Locate the cell with the specified text and output its [X, Y] center coordinate. 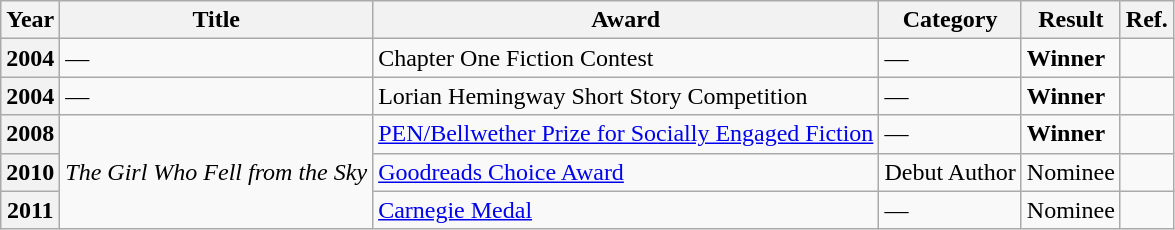
2010 [30, 172]
Title [216, 20]
2008 [30, 134]
Year [30, 20]
Goodreads Choice Award [626, 172]
The Girl Who Fell from the Sky [216, 172]
Debut Author [950, 172]
Carnegie Medal [626, 210]
Category [950, 20]
2011 [30, 210]
Award [626, 20]
Result [1070, 20]
PEN/Bellwether Prize for Socially Engaged Fiction [626, 134]
Ref. [1146, 20]
Chapter One Fiction Contest [626, 58]
Lorian Hemingway Short Story Competition [626, 96]
